Search for the cell housing the specified text and yield its (x, y) center coordinate. 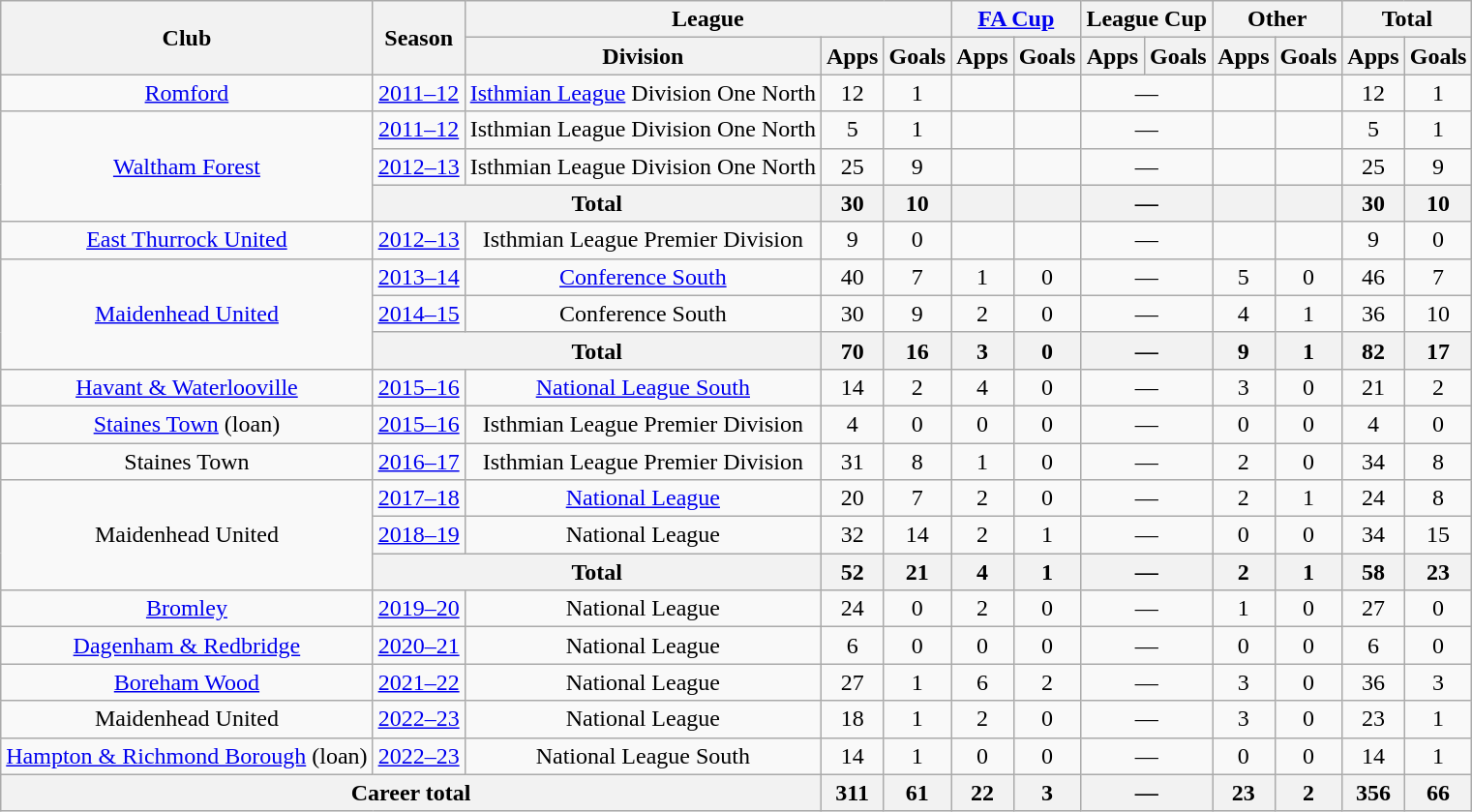
17 (1438, 350)
Staines Town (187, 462)
356 (1373, 793)
League Cup (1147, 19)
2021–22 (418, 682)
2014–15 (418, 314)
Other (1277, 19)
82 (1373, 350)
Club (187, 38)
31 (853, 462)
Boreham Wood (187, 682)
15 (1438, 535)
Waltham Forest (187, 166)
Havant & Waterlooville (187, 387)
2018–19 (418, 535)
Dagenham & Redbridge (187, 646)
Staines Town (loan) (187, 424)
18 (853, 719)
Division (643, 56)
Career total (411, 793)
20 (853, 498)
22 (982, 793)
52 (853, 572)
2020–21 (418, 646)
32 (853, 535)
Season (418, 38)
Hampton & Richmond Borough (loan) (187, 756)
70 (853, 350)
2013–14 (418, 277)
58 (1373, 572)
46 (1373, 277)
2016–17 (418, 462)
Bromley (187, 609)
66 (1438, 793)
40 (853, 277)
16 (917, 350)
2019–20 (418, 609)
Romford (187, 93)
2017–18 (418, 498)
61 (917, 793)
311 (853, 793)
East Thurrock United (187, 240)
FA Cup (1016, 19)
League (708, 19)
